Determine the [x, y] coordinate at the center of the cell enclosing the given text.  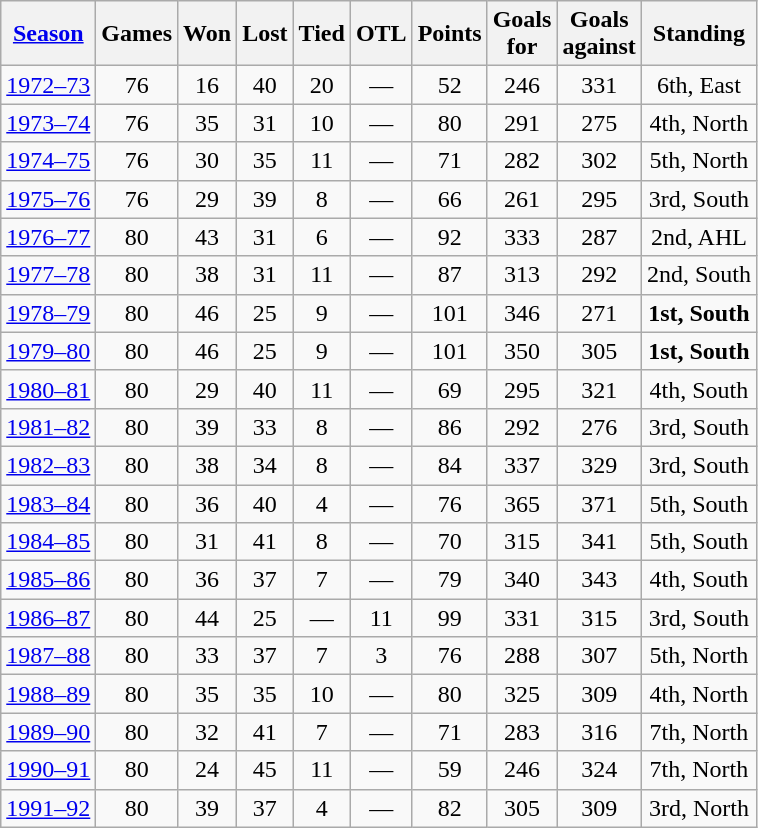
1990–91 [48, 770]
1986–87 [48, 618]
Goalsfor [522, 34]
16 [208, 85]
30 [208, 161]
2nd, AHL [698, 237]
43 [208, 237]
Standing [698, 34]
Tied [322, 34]
365 [522, 503]
6 [322, 237]
Points [450, 34]
302 [599, 161]
291 [522, 123]
275 [599, 123]
313 [522, 275]
1974–75 [48, 161]
6th, East [698, 85]
32 [208, 732]
325 [522, 694]
350 [522, 351]
307 [599, 656]
283 [522, 732]
333 [522, 237]
1978–79 [48, 313]
44 [208, 618]
2nd, South [698, 275]
321 [599, 389]
1973–74 [48, 123]
282 [522, 161]
316 [599, 732]
20 [322, 85]
1985–86 [48, 580]
86 [450, 427]
Goalsagainst [599, 34]
346 [522, 313]
1977–78 [48, 275]
1989–90 [48, 732]
87 [450, 275]
1979–80 [48, 351]
337 [522, 465]
84 [450, 465]
371 [599, 503]
92 [450, 237]
69 [450, 389]
1981–82 [48, 427]
45 [265, 770]
34 [265, 465]
1972–73 [48, 85]
271 [599, 313]
3rd, North [698, 808]
52 [450, 85]
1988–89 [48, 694]
82 [450, 808]
276 [599, 427]
261 [522, 199]
341 [599, 542]
329 [599, 465]
288 [522, 656]
Season [48, 34]
Games [137, 34]
1987–88 [48, 656]
287 [599, 237]
1983–84 [48, 503]
343 [599, 580]
1980–81 [48, 389]
1991–92 [48, 808]
1982–83 [48, 465]
1984–85 [48, 542]
24 [208, 770]
66 [450, 199]
1976–77 [48, 237]
1975–76 [48, 199]
340 [522, 580]
Lost [265, 34]
79 [450, 580]
324 [599, 770]
OTL [381, 34]
70 [450, 542]
Won [208, 34]
3 [381, 656]
59 [450, 770]
99 [450, 618]
